Output the [x, y] coordinate of the center of the cell containing the given text.  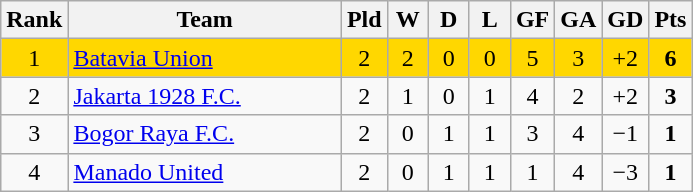
Manado United [205, 172]
D [448, 20]
Rank [34, 20]
Jakarta 1928 F.C. [205, 96]
−3 [626, 172]
L [490, 20]
Pts [670, 20]
Team [205, 20]
GF [532, 20]
Pld [364, 20]
Bogor Raya F.C. [205, 134]
Batavia Union [205, 58]
GD [626, 20]
−1 [626, 134]
W [408, 20]
5 [532, 58]
GA [578, 20]
6 [670, 58]
